Identify which cell holds the provided text, then report its (X, Y) central coordinate. 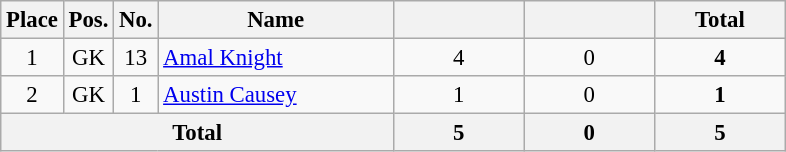
Austin Causey (276, 95)
Pos. (88, 20)
No. (136, 20)
13 (136, 58)
Name (276, 20)
Amal Knight (276, 58)
Place (32, 20)
2 (32, 95)
